Pinpoint the cell where the given text exists, returning its (x, y) midpoint coordinate. 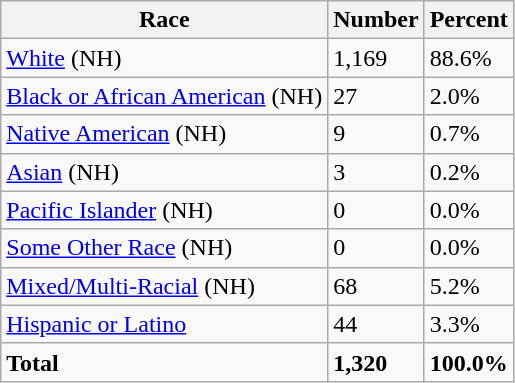
5.2% (468, 286)
Native American (NH) (164, 134)
68 (376, 286)
9 (376, 134)
0.2% (468, 172)
44 (376, 324)
3 (376, 172)
1,320 (376, 362)
88.6% (468, 58)
Pacific Islander (NH) (164, 210)
Some Other Race (NH) (164, 248)
Mixed/Multi-Racial (NH) (164, 286)
Total (164, 362)
0.7% (468, 134)
Percent (468, 20)
White (NH) (164, 58)
27 (376, 96)
1,169 (376, 58)
Race (164, 20)
Asian (NH) (164, 172)
Black or African American (NH) (164, 96)
2.0% (468, 96)
3.3% (468, 324)
100.0% (468, 362)
Number (376, 20)
Hispanic or Latino (164, 324)
